For the text-containing cell, return its midpoint in (X, Y) coordinate format. 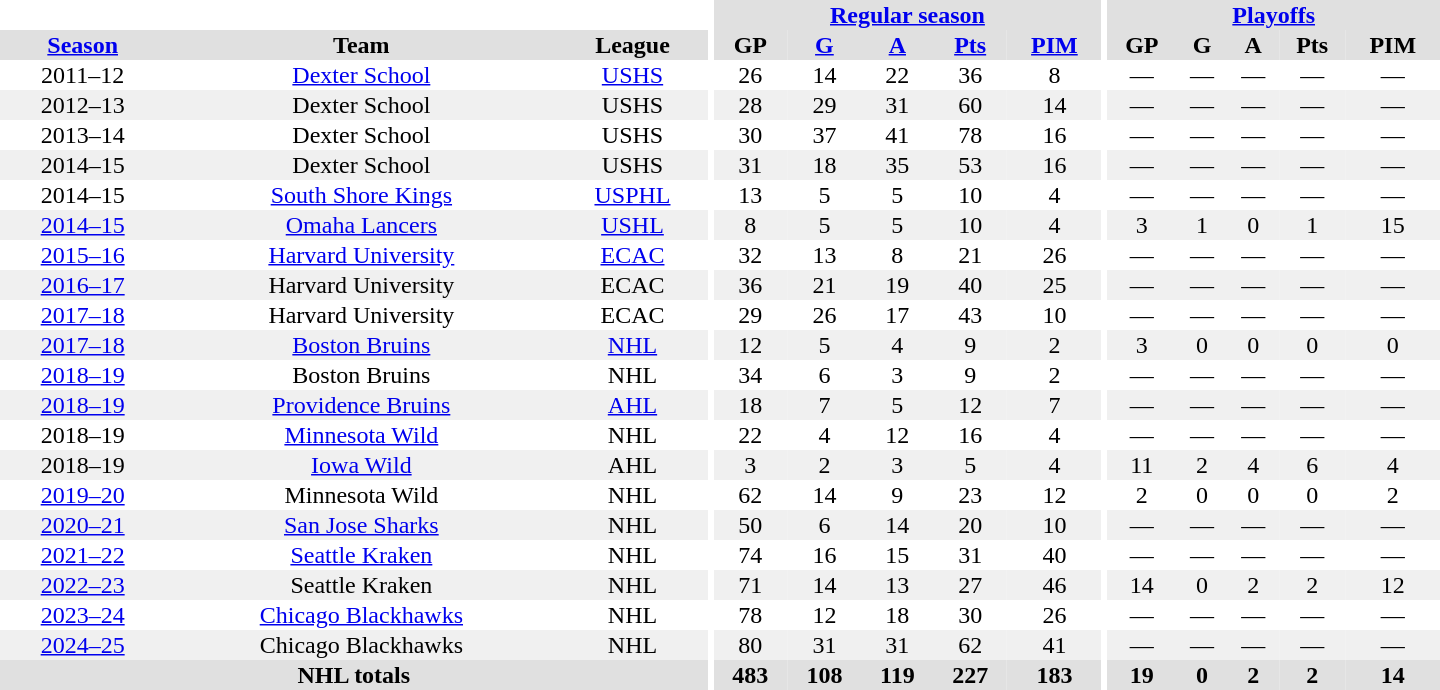
2011–12 (82, 75)
227 (970, 675)
32 (750, 255)
Providence Bruins (361, 405)
35 (897, 165)
17 (897, 315)
Omaha Lancers (361, 225)
2013–14 (82, 135)
2015–16 (82, 255)
183 (1054, 675)
23 (970, 495)
2020–21 (82, 525)
2024–25 (82, 645)
NHL totals (354, 675)
USPHL (632, 195)
50 (750, 525)
Team (361, 45)
2022–23 (82, 585)
119 (897, 675)
46 (1054, 585)
2016–17 (82, 285)
2012–13 (82, 105)
53 (970, 165)
Regular season (907, 15)
483 (750, 675)
San Jose Sharks (361, 525)
80 (750, 645)
2021–22 (82, 555)
37 (824, 135)
28 (750, 105)
108 (824, 675)
Iowa Wild (361, 465)
74 (750, 555)
Season (82, 45)
27 (970, 585)
League (632, 45)
Playoffs (1274, 15)
71 (750, 585)
43 (970, 315)
South Shore Kings (361, 195)
USHL (632, 225)
2023–24 (82, 615)
20 (970, 525)
2019–20 (82, 495)
25 (1054, 285)
34 (750, 375)
60 (970, 105)
11 (1142, 465)
